Pinpoint the cell where the given text exists, returning its (x, y) midpoint coordinate. 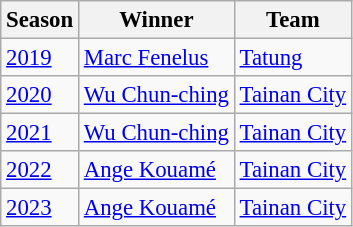
2019 (40, 58)
Winner (156, 20)
Season (40, 20)
Team (292, 20)
2023 (40, 208)
Tatung (292, 58)
Marc Fenelus (156, 58)
2020 (40, 95)
2022 (40, 170)
2021 (40, 133)
